Identify which cell holds the provided text, then report its (X, Y) central coordinate. 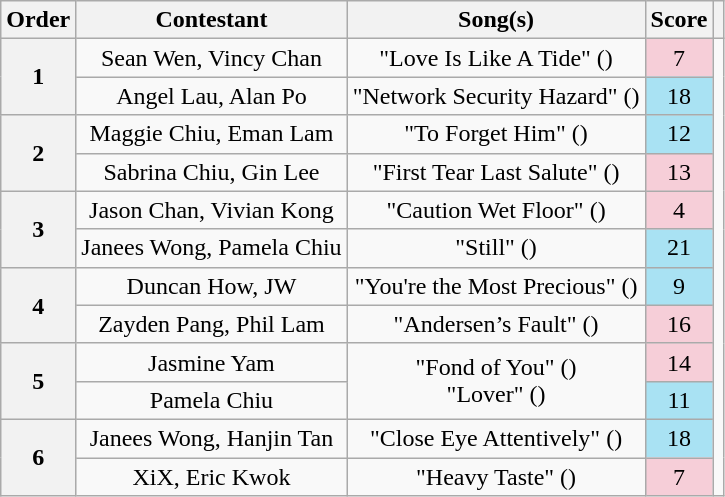
Order (38, 20)
Angel Lau, Alan Po (212, 96)
Maggie Chiu, Eman Lam (212, 134)
"Heavy Taste" () (496, 477)
Pamela Chiu (212, 400)
XiX, Eric Kwok (212, 477)
Contestant (212, 20)
"Close Eye Attentively" () (496, 438)
"You're the Most Precious" () (496, 286)
2 (38, 153)
Janees Wong, Hanjin Tan (212, 438)
11 (679, 400)
21 (679, 248)
13 (679, 172)
"Fond of You" ()"Lover" () (496, 381)
Sean Wen, Vincy Chan (212, 58)
Song(s) (496, 20)
12 (679, 134)
Jason Chan, Vivian Kong (212, 210)
14 (679, 362)
"Caution Wet Floor" () (496, 210)
"First Tear Last Salute" () (496, 172)
3 (38, 229)
Sabrina Chiu, Gin Lee (212, 172)
16 (679, 324)
"Love Is Like A Tide" () (496, 58)
1 (38, 77)
6 (38, 457)
Score (679, 20)
"Still" () (496, 248)
9 (679, 286)
Janees Wong, Pamela Chiu (212, 248)
Jasmine Yam (212, 362)
"To Forget Him" () (496, 134)
"Network Security Hazard" () (496, 96)
Zayden Pang, Phil Lam (212, 324)
Duncan How, JW (212, 286)
"Andersen’s Fault" () (496, 324)
5 (38, 381)
